Pinpoint the cell where the given text exists, returning its (X, Y) midpoint coordinate. 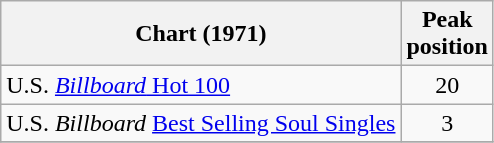
U.S. Billboard Hot 100 (201, 85)
Chart (1971) (201, 34)
3 (447, 123)
U.S. Billboard Best Selling Soul Singles (201, 123)
20 (447, 85)
Peakposition (447, 34)
